Pinpoint the cell where the given text exists, returning its (x, y) midpoint coordinate. 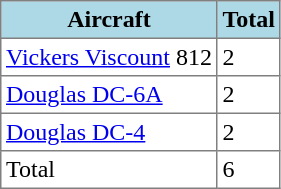
Douglas DC-4 (109, 132)
6 (248, 170)
Douglas DC-6A (109, 95)
Vickers Viscount 812 (109, 57)
Aircraft (109, 20)
